Pinpoint the cell where the given text exists, returning its (X, Y) midpoint coordinate. 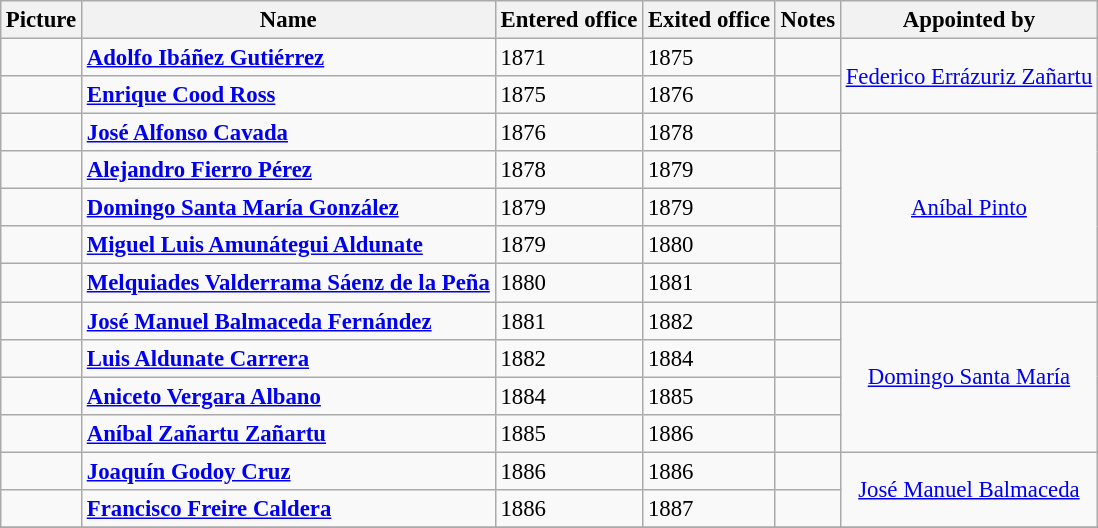
Aníbal Pinto (968, 208)
Domingo Santa María González (288, 208)
Aniceto Vergara Albano (288, 396)
Entered office (568, 20)
Federico Errázuriz Zañartu (968, 76)
José Manuel Balmaceda (968, 490)
Exited office (710, 20)
Picture (40, 20)
Miguel Luis Amunátegui Aldunate (288, 245)
Notes (808, 20)
1887 (710, 509)
Luis Aldunate Carrera (288, 358)
Enrique Cood Ross (288, 95)
Appointed by (968, 20)
Joaquín Godoy Cruz (288, 471)
Adolfo Ibáñez Gutiérrez (288, 58)
Melquiades Valderrama Sáenz de la Peña (288, 283)
José Alfonso Cavada (288, 133)
Francisco Freire Caldera (288, 509)
Aníbal Zañartu Zañartu (288, 433)
1871 (568, 58)
Domingo Santa María (968, 377)
José Manuel Balmaceda Fernández (288, 321)
Alejandro Fierro Pérez (288, 170)
Name (288, 20)
